Scan for the cell matching the given text and deliver its [X, Y] coordinate at center. 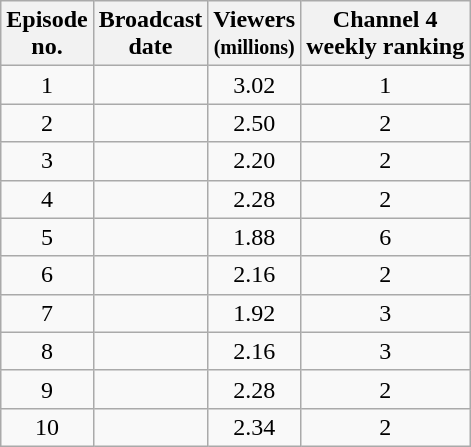
Episodeno. [47, 34]
4 [47, 199]
Broadcastdate [150, 34]
3.02 [254, 85]
5 [47, 237]
Viewers(millions) [254, 34]
1.88 [254, 237]
9 [47, 389]
2.20 [254, 161]
2.34 [254, 427]
10 [47, 427]
8 [47, 351]
1.92 [254, 313]
Channel 4weekly ranking [386, 34]
7 [47, 313]
2.50 [254, 123]
